Identify which cell holds the provided text, then report its [X, Y] central coordinate. 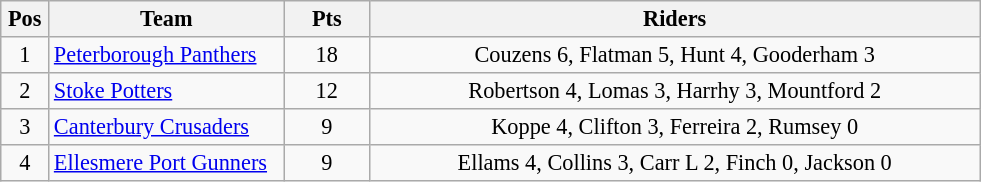
Robertson 4, Lomas 3, Harrhy 3, Mountford 2 [674, 90]
Team [166, 19]
1 [25, 55]
Ellesmere Port Gunners [166, 162]
Pts [326, 19]
Ellams 4, Collins 3, Carr L 2, Finch 0, Jackson 0 [674, 162]
3 [25, 126]
Koppe 4, Clifton 3, Ferreira 2, Rumsey 0 [674, 126]
Peterborough Panthers [166, 55]
4 [25, 162]
Canterbury Crusaders [166, 126]
18 [326, 55]
Stoke Potters [166, 90]
2 [25, 90]
Riders [674, 19]
Pos [25, 19]
Couzens 6, Flatman 5, Hunt 4, Gooderham 3 [674, 55]
12 [326, 90]
